Find where the given text appears and provide that cell's center as [X, Y] coordinate. 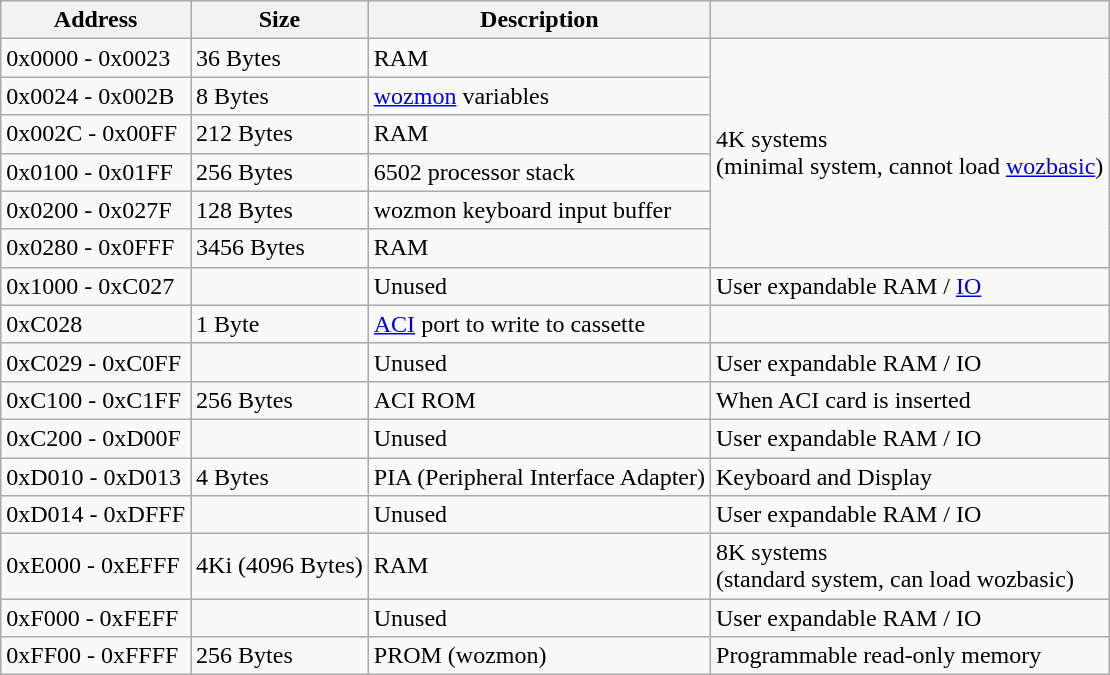
0x0100 - 0x01FF [96, 172]
0xD010 - 0xD013 [96, 477]
3456 Bytes [280, 248]
4K systems(minimal system, cannot load wozbasic) [910, 153]
4Ki (4096 Bytes) [280, 566]
0xC200 - 0xD00F [96, 438]
wozmon variables [539, 96]
0x0024 - 0x002B [96, 96]
4 Bytes [280, 477]
8 Bytes [280, 96]
0x0200 - 0x027F [96, 210]
1 Byte [280, 324]
ACI ROM [539, 400]
36 Bytes [280, 58]
0xC028 [96, 324]
0x0000 - 0x0023 [96, 58]
6502 processor stack [539, 172]
0xC029 - 0xC0FF [96, 362]
wozmon keyboard input buffer [539, 210]
0x1000 - 0xC027 [96, 286]
0xC100 - 0xC1FF [96, 400]
Description [539, 20]
Programmable read-only memory [910, 656]
128 Bytes [280, 210]
0xE000 - 0xEFFF [96, 566]
ACI port to write to cassette [539, 324]
PROM (wozmon) [539, 656]
PIA (Peripheral Interface Adapter) [539, 477]
0x002C - 0x00FF [96, 134]
0x0280 - 0x0FFF [96, 248]
0xFF00 - 0xFFFF [96, 656]
8K systems(standard system, can load wozbasic) [910, 566]
0xF000 - 0xFEFF [96, 618]
0xD014 - 0xDFFF [96, 515]
212 Bytes [280, 134]
Size [280, 20]
Address [96, 20]
Keyboard and Display [910, 477]
When ACI card is inserted [910, 400]
